Determine the [x, y] coordinate at the center of the cell enclosing the given text.  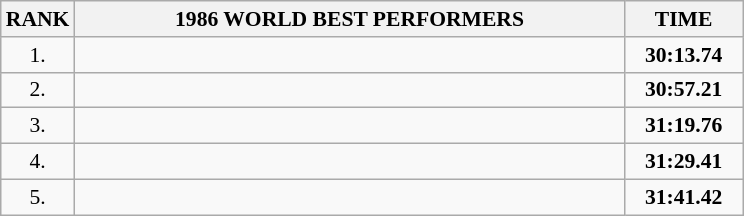
31:41.42 [684, 197]
4. [38, 162]
1986 WORLD BEST PERFORMERS [349, 19]
2. [38, 90]
31:29.41 [684, 162]
RANK [38, 19]
5. [38, 197]
1. [38, 55]
TIME [684, 19]
30:57.21 [684, 90]
31:19.76 [684, 126]
3. [38, 126]
30:13.74 [684, 55]
